Extract the [x, y] coordinate from the center of the cell holding the provided text.  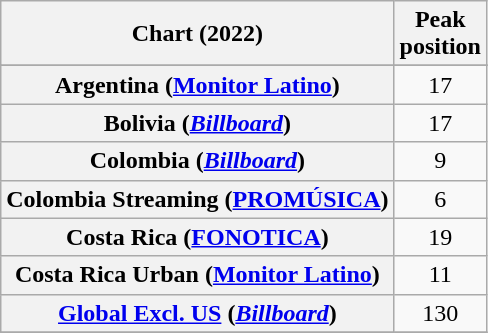
Costa Rica Urban (Monitor Latino) [198, 275]
Argentina (Monitor Latino) [198, 85]
Bolivia (Billboard) [198, 123]
130 [440, 313]
6 [440, 199]
Global Excl. US (Billboard) [198, 313]
Costa Rica (FONOTICA) [198, 237]
Colombia Streaming (PROMÚSICA) [198, 199]
Colombia (Billboard) [198, 161]
11 [440, 275]
Peakposition [440, 34]
19 [440, 237]
9 [440, 161]
Chart (2022) [198, 34]
